Provide the (X, Y) coordinate of the cell's center where the given text is located.  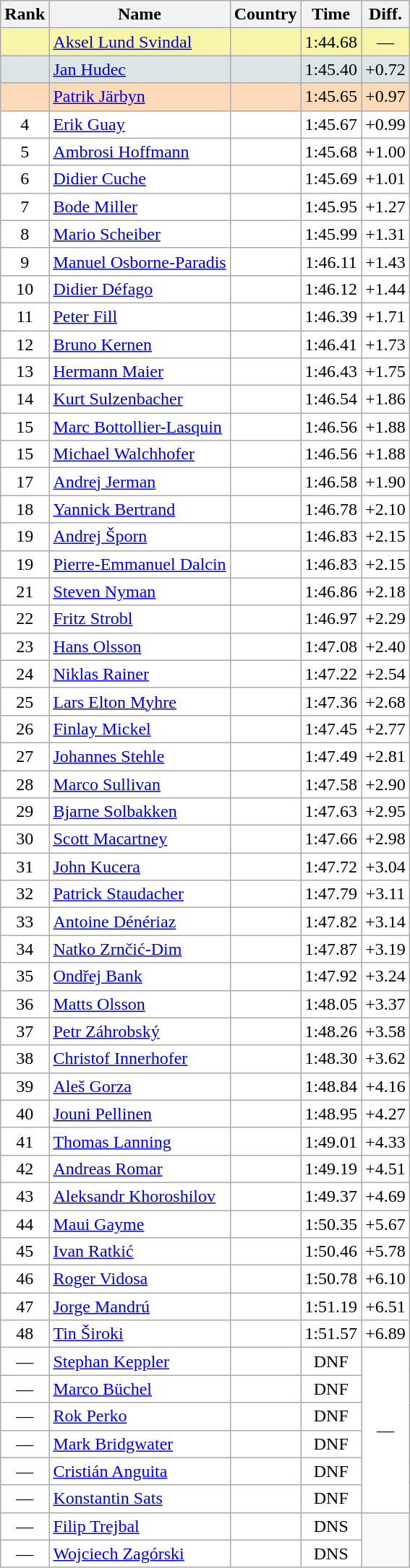
25 (25, 701)
1:47.82 (331, 922)
1:46.43 (331, 372)
1:46.78 (331, 509)
Patrick Staudacher (140, 894)
+3.62 (386, 1059)
+1.00 (386, 152)
1:47.45 (331, 729)
45 (25, 1252)
Yannick Bertrand (140, 509)
1:46.41 (331, 345)
+1.75 (386, 372)
Erik Guay (140, 124)
1:45.69 (331, 179)
+4.27 (386, 1114)
1:44.68 (331, 42)
+1.73 (386, 345)
+3.24 (386, 976)
Time (331, 14)
1:47.66 (331, 839)
1:47.92 (331, 976)
Stephan Keppler (140, 1361)
23 (25, 646)
+3.14 (386, 922)
+1.44 (386, 289)
1:46.12 (331, 289)
+6.89 (386, 1334)
Christof Innerhofer (140, 1059)
+3.58 (386, 1031)
22 (25, 619)
+2.40 (386, 646)
7 (25, 207)
Cristián Anguita (140, 1471)
1:46.39 (331, 316)
Jouni Pellinen (140, 1114)
27 (25, 756)
+1.71 (386, 316)
Aleš Gorza (140, 1086)
Andrej Jerman (140, 482)
28 (25, 784)
33 (25, 922)
1:46.97 (331, 619)
1:47.72 (331, 867)
Diff. (386, 14)
Steven Nyman (140, 592)
1:47.63 (331, 812)
+1.27 (386, 207)
11 (25, 316)
+2.77 (386, 729)
36 (25, 1004)
Name (140, 14)
1:49.37 (331, 1196)
31 (25, 867)
48 (25, 1334)
+2.98 (386, 839)
1:49.19 (331, 1169)
+1.31 (386, 234)
Niklas Rainer (140, 674)
Petr Záhrobský (140, 1031)
Finlay Mickel (140, 729)
Konstantin Sats (140, 1499)
47 (25, 1307)
1:45.65 (331, 97)
+1.86 (386, 399)
Mark Bridgwater (140, 1444)
Andreas Romar (140, 1169)
1:47.58 (331, 784)
Matts Olsson (140, 1004)
John Kucera (140, 867)
+2.29 (386, 619)
4 (25, 124)
29 (25, 812)
Jorge Mandrú (140, 1307)
Peter Fill (140, 316)
1:51.57 (331, 1334)
21 (25, 592)
+6.10 (386, 1279)
1:50.35 (331, 1224)
Johannes Stehle (140, 756)
1:47.49 (331, 756)
+2.68 (386, 701)
Michael Walchhofer (140, 454)
1:46.54 (331, 399)
46 (25, 1279)
Manuel Osborne-Paradis (140, 261)
1:47.08 (331, 646)
Andrej Šporn (140, 537)
Aksel Lund Svindal (140, 42)
1:48.26 (331, 1031)
+1.43 (386, 261)
Filip Trejbal (140, 1526)
Marco Büchel (140, 1389)
+0.99 (386, 124)
+4.33 (386, 1141)
Fritz Strobl (140, 619)
Jan Hudec (140, 69)
Bode Miller (140, 207)
+2.90 (386, 784)
Scott Macartney (140, 839)
Antoine Dénériaz (140, 922)
30 (25, 839)
24 (25, 674)
1:45.40 (331, 69)
Patrik Järbyn (140, 97)
8 (25, 234)
12 (25, 345)
+3.37 (386, 1004)
1:46.58 (331, 482)
+3.19 (386, 949)
1:48.30 (331, 1059)
42 (25, 1169)
5 (25, 152)
+2.81 (386, 756)
Didier Cuche (140, 179)
Rank (25, 14)
Hermann Maier (140, 372)
Bjarne Solbakken (140, 812)
1:46.86 (331, 592)
37 (25, 1031)
+4.51 (386, 1169)
1:48.84 (331, 1086)
34 (25, 949)
1:51.19 (331, 1307)
40 (25, 1114)
Maui Gayme (140, 1224)
+6.51 (386, 1307)
Hans Olsson (140, 646)
+3.11 (386, 894)
1:45.99 (331, 234)
Kurt Sulzenbacher (140, 399)
26 (25, 729)
Thomas Lanning (140, 1141)
32 (25, 894)
Marc Bottollier-Lasquin (140, 427)
1:45.68 (331, 152)
Tin Široki (140, 1334)
1:47.87 (331, 949)
35 (25, 976)
+2.95 (386, 812)
Lars Elton Myhre (140, 701)
18 (25, 509)
1:47.79 (331, 894)
1:46.11 (331, 261)
+5.78 (386, 1252)
Ondřej Bank (140, 976)
10 (25, 289)
Roger Vidosa (140, 1279)
+1.90 (386, 482)
Rok Perko (140, 1416)
17 (25, 482)
Marco Sullivan (140, 784)
+0.72 (386, 69)
6 (25, 179)
+2.18 (386, 592)
Country (265, 14)
Ivan Ratkić (140, 1252)
14 (25, 399)
1:48.05 (331, 1004)
1:48.95 (331, 1114)
44 (25, 1224)
1:49.01 (331, 1141)
Bruno Kernen (140, 345)
13 (25, 372)
Wojciech Zagórski (140, 1554)
+1.01 (386, 179)
Didier Défago (140, 289)
39 (25, 1086)
+3.04 (386, 867)
43 (25, 1196)
Ambrosi Hoffmann (140, 152)
Mario Scheiber (140, 234)
38 (25, 1059)
+2.54 (386, 674)
Pierre-Emmanuel Dalcin (140, 564)
1:47.36 (331, 701)
9 (25, 261)
+4.69 (386, 1196)
+2.10 (386, 509)
1:45.95 (331, 207)
+0.97 (386, 97)
+5.67 (386, 1224)
41 (25, 1141)
1:50.78 (331, 1279)
+4.16 (386, 1086)
1:50.46 (331, 1252)
Natko Zrnčić-Dim (140, 949)
Aleksandr Khoroshilov (140, 1196)
1:45.67 (331, 124)
1:47.22 (331, 674)
